Locate the cell with the specified text and output its (X, Y) center coordinate. 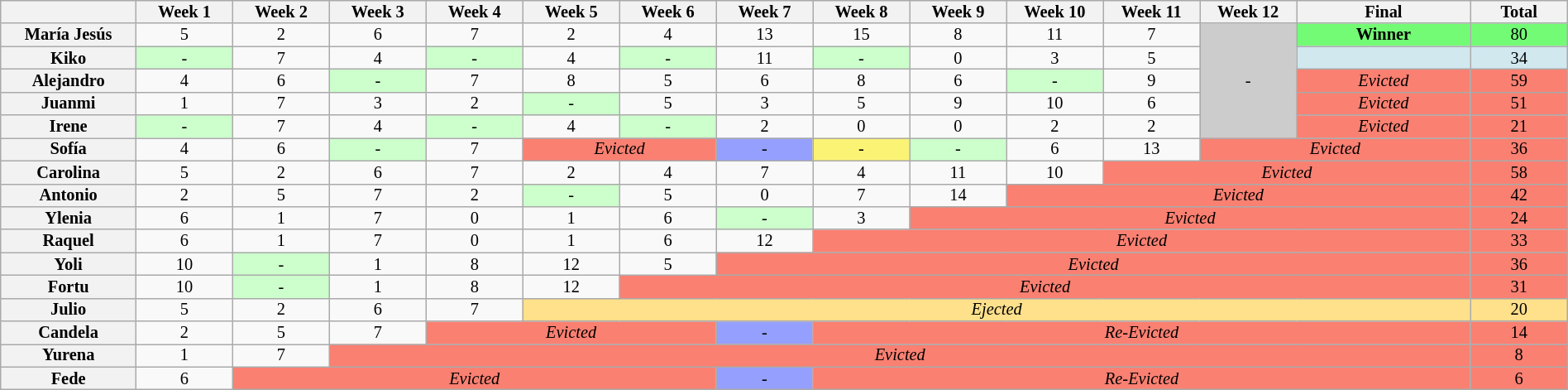
15 (862, 35)
Raquel (69, 241)
Final (1384, 12)
Week 6 (668, 12)
Week 10 (1055, 12)
Sofía (69, 149)
21 (1518, 127)
Ylenia (69, 218)
Yurena (69, 355)
María Jesús (69, 35)
80 (1518, 35)
Fortu (69, 286)
Ejected (997, 310)
20 (1518, 310)
Week 1 (184, 12)
Fede (69, 378)
Week 2 (281, 12)
Irene (69, 127)
Week 12 (1249, 12)
Julio (69, 310)
Carolina (69, 172)
Week 4 (475, 12)
Week 9 (958, 12)
Yoli (69, 264)
24 (1518, 218)
Week 7 (764, 12)
Week 11 (1151, 12)
Alejandro (69, 80)
58 (1518, 172)
Juanmi (69, 104)
51 (1518, 104)
Antonio (69, 195)
Total (1518, 12)
Candela (69, 333)
Week 5 (571, 12)
Winner (1384, 35)
34 (1518, 58)
59 (1518, 80)
Week 8 (862, 12)
42 (1518, 195)
31 (1518, 286)
33 (1518, 241)
Week 3 (377, 12)
Kiko (69, 58)
